Return the [X, Y] coordinate for the center point of the cell that contains the specified text.  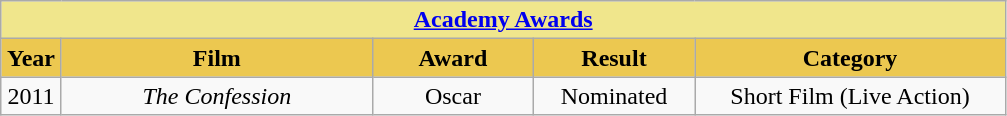
Year [32, 58]
Academy Awards [504, 20]
Award [452, 58]
Short Film (Live Action) [850, 96]
2011 [32, 96]
Result [614, 58]
The Confession [216, 96]
Nominated [614, 96]
Film [216, 58]
Category [850, 58]
Oscar [452, 96]
